For the text-containing cell, return its midpoint in (x, y) coordinate format. 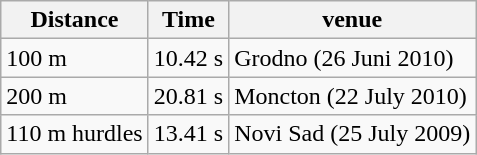
Moncton (22 July 2010) (352, 96)
200 m (74, 96)
Distance (74, 20)
100 m (74, 58)
13.41 s (188, 134)
venue (352, 20)
Grodno (26 Juni 2010) (352, 58)
20.81 s (188, 96)
Novi Sad (25 July 2009) (352, 134)
110 m hurdles (74, 134)
10.42 s (188, 58)
Time (188, 20)
